Scan for the cell matching the given text and deliver its (X, Y) coordinate at center. 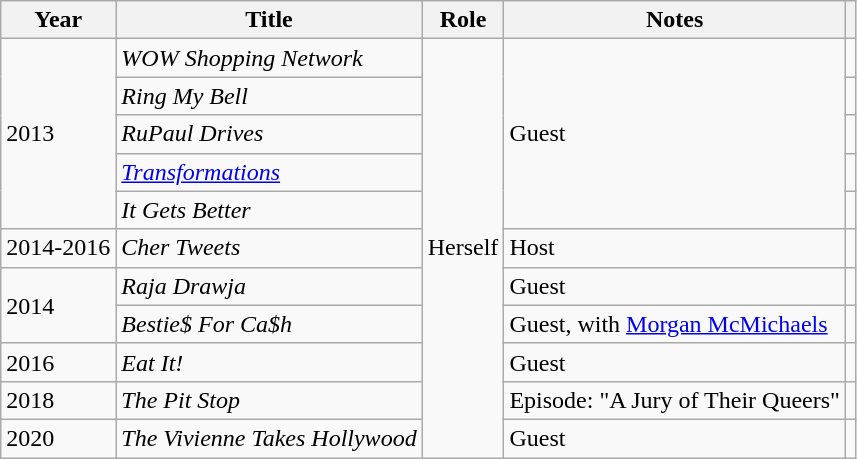
2014-2016 (58, 248)
The Pit Stop (269, 400)
Cher Tweets (269, 248)
Ring My Bell (269, 96)
Role (463, 20)
Host (674, 248)
2013 (58, 134)
2014 (58, 305)
It Gets Better (269, 210)
Title (269, 20)
Transformations (269, 172)
Raja Drawja (269, 286)
The Vivienne Takes Hollywood (269, 438)
Herself (463, 248)
Notes (674, 20)
WOW Shopping Network (269, 58)
2016 (58, 362)
Eat It! (269, 362)
Guest, with Morgan McMichaels (674, 324)
Bestie$ For Ca$h (269, 324)
RuPaul Drives (269, 134)
2020 (58, 438)
2018 (58, 400)
Episode: "A Jury of Their Queers" (674, 400)
Year (58, 20)
